Detect which cell encompasses the target text, then output its [X, Y] center coordinate. 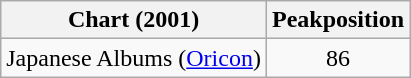
Chart (2001) [134, 20]
Peakposition [338, 20]
Japanese Albums (Oricon) [134, 58]
86 [338, 58]
